Output the (X, Y) coordinate of the center of the cell containing the given text.  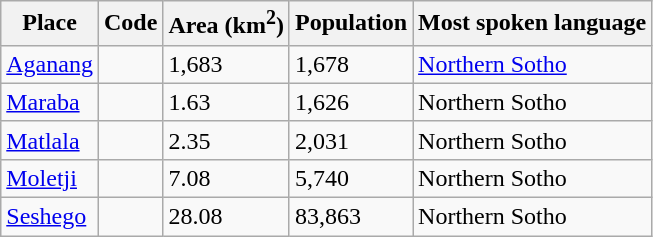
7.08 (226, 178)
1,626 (350, 102)
28.08 (226, 217)
1,678 (350, 64)
5,740 (350, 178)
Matlala (50, 140)
2,031 (350, 140)
Maraba (50, 102)
Most spoken language (532, 24)
2.35 (226, 140)
1,683 (226, 64)
Aganang (50, 64)
Seshego (50, 217)
Area (km2) (226, 24)
Population (350, 24)
Place (50, 24)
1.63 (226, 102)
Moletji (50, 178)
Code (130, 24)
83,863 (350, 217)
